Return the [x, y] coordinate for the center point of the cell that contains the specified text.  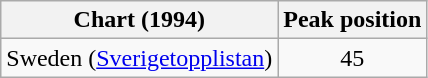
Chart (1994) [140, 20]
Peak position [352, 20]
Sweden (Sverigetopplistan) [140, 58]
45 [352, 58]
